Capture the cell that displays the provided text and extract its (X, Y) central coordinate. 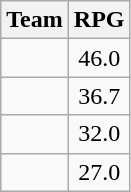
Team (35, 20)
32.0 (99, 134)
27.0 (99, 172)
36.7 (99, 96)
46.0 (99, 58)
RPG (99, 20)
